Identify which cell holds the provided text, then report its [x, y] central coordinate. 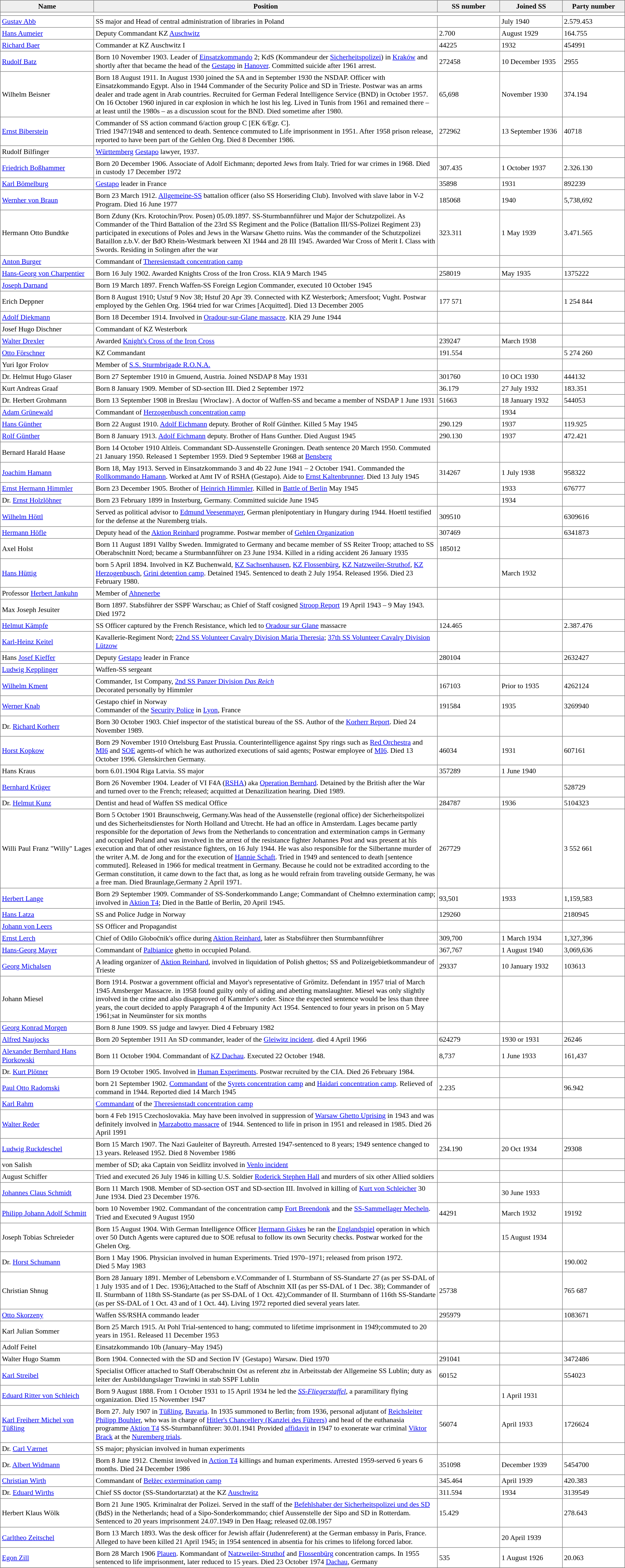
119.925 [593, 424]
177 571 [469, 301]
444132 [593, 377]
Born 23 February 1899 in Insterburg, Germany. Committed suicide June 1945 [266, 500]
Chief of Odilo Globočnik's office during Aktion Reinhard, later as Stabsführer then Sturmbannführer [266, 938]
April 1933 [531, 1424]
Position [266, 6]
Ludwig Kepplinger [47, 669]
Born 8 January 1909. Member of SD-section III. Died 2 September 1972 [266, 388]
96.942 [593, 1088]
Born 20 September 1911 An SD commander, leader of the Gleiwitz incident. died 4 April 1966 [266, 1039]
10 December 1935 [531, 61]
August Schiffer [47, 1177]
1 April 1931 [531, 1396]
2180945 [593, 914]
Adam Grünewald [47, 412]
554023 [593, 1375]
60152 [469, 1375]
5454700 [593, 1465]
Georg Konrad Morgen [47, 1028]
Party number [593, 6]
2.387.476 [593, 626]
Christian Wirth [47, 1481]
190.002 [593, 1262]
164.755 [593, 33]
Kurt Andreas Graaf [47, 388]
Karl Streibel [47, 1375]
278.643 [593, 1513]
Born 8 June 1912. Chemist involved in Action T4 killings and human experiments. Arrested 1959-served 6 years 6 months. Died 24 December 1986 [266, 1465]
Hans Kraus [47, 771]
290.130 [469, 436]
2632427 [593, 658]
15 August 1934 [531, 1237]
Rolf Günther [47, 436]
528729 [593, 787]
Wilhelm Beisner [47, 94]
5,738,692 [593, 200]
Adolf Feitel [47, 1347]
Kavallerie-Regiment Nord; 22nd SS Volunteer Cavalry Division Maria Theresia; 37th SS Volunteer Cavalry Division Lützow [266, 642]
May 1935 [531, 273]
Yuri Igor Frolov [47, 365]
1930 or 1931 [531, 1039]
1 October 1937 [531, 168]
185012 [469, 549]
Johann von Leers [47, 926]
309510 [469, 516]
Joachim Hamann [47, 473]
Alfred Naujocks [47, 1039]
Professor Herbert Jankuhn [47, 593]
Hans Latza [47, 914]
Werner Knab [47, 706]
544053 [593, 400]
Hans-Georg Mayer [47, 950]
Deputy Commandant KZ Auschwitz [266, 33]
Ernst Lerch [47, 938]
51663 [469, 400]
1083671 [593, 1315]
Commander, 1st Company, 2nd SS Panzer Division Das ReichDecorated personally by Himmler [266, 686]
295979 [469, 1315]
Karl Julian Sommer [47, 1331]
Johann Miesel [47, 999]
Hans Günther [47, 424]
1 June 1933 [531, 1056]
56074 [469, 1424]
Born 16 July 1902. Awarded Knights Cross of the Iron Cross. KIA 9 March 1945 [266, 273]
323.311 [469, 233]
Gustav Abb [47, 21]
Commandant of Palbianice ghetto in occupied Poland. [266, 950]
20 Oct 1934 [531, 1149]
Dentist and head of Waffen SS medical Office [266, 803]
Willi Paul Franz "Willy" Lages [47, 848]
1935 [531, 706]
SS Officer captured by the French Resistance, which led to Oradour sur Glane massacre [266, 626]
10 January 1932 [531, 966]
Philipp Johann Adolf Schmitt [47, 1213]
20 April 1939 [531, 1537]
36.179 [469, 388]
Adolf Diekmann [47, 317]
3269940 [593, 706]
Born 19 October 1905. Involved in Human Experiments. Postwar recruited by the CIA. Died 26 February 1984. [266, 1072]
4262124 [593, 686]
born 6.01.1904 Riga Latvia. SS major [266, 771]
Paul Otto Radomski [47, 1088]
Born 11 March 1908. Member of SD-section OST and SD-section III. Involved in killing of Kurt von Schleicher 30 June 1934. Died 23 December 1976. [266, 1193]
SS major and Head of central administration of libraries in Poland [266, 21]
SS and Police Judge in Norway [266, 914]
SS number [469, 6]
93,501 [469, 898]
Josef Hugo Dischner [47, 329]
307469 [469, 533]
Commandant of Theresienstadt concentration camp [266, 261]
Einsatzkommando 10b (January–May 1945) [266, 1347]
December 1939 [531, 1465]
3 552 661 [593, 848]
Dr. Ernst Holzlöhner [47, 500]
Alexander Bernhard Hans Piorkowski [47, 1056]
10 OCt 1930 [531, 377]
191.554 [469, 353]
234.190 [469, 1149]
Born 1897. Stabsführer der SSPF Warschau; as Chief of Staff cosigned Stroop Report 19 April 1943 – 9 May 1943. Died 1972 [266, 609]
1 254 844 [593, 301]
272962 [469, 131]
3139549 [593, 1492]
Born 8 January 1913. Adolf Eichmann deputy. Brother of Hans Gunther. Died August 1945 [266, 436]
KZ Commandant [266, 353]
1 March 1934 [531, 938]
Herbert Lange [47, 898]
765 687 [593, 1290]
Karl Bömelburg [47, 184]
20.063 [593, 1558]
6309616 [593, 516]
3.471.565 [593, 233]
2.579.453 [593, 21]
Bernard Harald Haase [47, 452]
November 1930 [531, 94]
Dr. Richard Korherr [47, 726]
SS major; physician involved in human experiments [266, 1449]
Joined SS [531, 6]
Born 13 September 1908 in Breslau {Wroclaw}. A doctor of Waffen-SS and became a member of NSDAP 1 June 1931 [266, 400]
2.700 [469, 33]
Born 30 October 1903. Chief inspector of the statistical bureau of the SS. Author of the Korherr Report. Died 24 November 1989. [266, 726]
Dr. Herbert Grohmann [47, 400]
August 1929 [531, 33]
185068 [469, 200]
309,700 [469, 938]
Richard Baer [47, 45]
Commandant of the Theresienstadt concentration camp [266, 1104]
Commander at KZ Auschwitz I [266, 45]
27 July 1932 [531, 388]
Born 20 December 1906. Associate of Adolf Eichmann; deported Jews from Italy. Tried for war crimes in 1968. Died in custody 17 December 1972 [266, 168]
Born 11 October 1904. Commandant of KZ Dachau. Executed 22 October 1948. [266, 1056]
Hans Josef Kieffer [47, 658]
Hermann Höfle [47, 533]
Karl Freiherr Michel von Tüßling [47, 1424]
Deputy Gestapo leader in France [266, 658]
307.435 [469, 168]
Walter Drexler [47, 341]
Axel Holst [47, 549]
Born 22 August 1910. Adolf Eichmann deputy. Brother of Rolf Günther. Killed 5 May 1945 [266, 424]
267729 [469, 848]
284787 [469, 803]
Tried and executed 26 July 1946 in killing U.S. Soldier Roderick Stephen Hall and murders of six other Allied soldiers [266, 1177]
Dr. Albert Widmann [47, 1465]
Carltheo Zeitschel [47, 1537]
Karl-Heinz Keitel [47, 642]
Anton Burger [47, 261]
314267 [469, 473]
301760 [469, 377]
Helmut Kämpfe [47, 626]
Waffen-SS sergeant [266, 669]
124.465 [469, 626]
Herbert Klaus Wölk [47, 1513]
2.326.130 [593, 168]
291041 [469, 1359]
280104 [469, 658]
1726624 [593, 1424]
1 July 1938 [531, 473]
Born 23 December 1905. Brother of Heinrich Himmler. Killed in Battle of Berlin May 1945 [266, 488]
Born 1 May 1906. Physician involved in human Experiments. Tried 1970–1971; released from prison 1972. Died 5 May 1983 [266, 1262]
29337 [469, 966]
535 [469, 1558]
Member of Ahnenerbe [266, 593]
2955 [593, 61]
Member of S.S. Sturmbrigade R.O.N.A. [266, 365]
420.383 [593, 1481]
1936 [531, 803]
July 1940 [531, 21]
Joseph Darnand [47, 285]
Otto Skorzeny [47, 1315]
1 August 1940 [531, 950]
Hans Hüttig [47, 573]
25738 [469, 1290]
19192 [593, 1213]
Wilhelm Höttl [47, 516]
March 1938 [531, 341]
Ernst Hermann Himmler [47, 488]
Wilhelm Kment [47, 686]
345.464 [469, 1481]
1375222 [593, 273]
Rudolf Bilfinger [47, 152]
44225 [469, 45]
6341873 [593, 533]
1 May 1939 [531, 233]
Born 23 March 1912. Allgemeine-SS battalion officer (also SS Horseriding Club). Involved with slave labor in V-2 Program. Died 16 June 1977 [266, 200]
Chief SS doctor (SS-Standortarztat) at the KZ Auschwitz [266, 1492]
April 1939 [531, 1481]
676777 [593, 488]
Born 27 September 1910 in Gmuend, Austria. Joined NSDAP 8 May 1931 [266, 377]
Hans Aumeier [47, 33]
1,159,583 [593, 898]
Born 18 December 1914. Involved in Oradour-sur-Glane massacre. KIA 29 June 1944 [266, 317]
Erich Deppner [47, 301]
46034 [469, 751]
472.421 [593, 436]
892239 [593, 184]
Commandant of Herzogenbusch concentration camp [266, 412]
Gestapo leader in France [266, 184]
103613 [593, 966]
607161 [593, 751]
Württemberg Gestapo lawyer, 1937. [266, 152]
40718 [593, 131]
183.351 [593, 388]
Egon Zill [47, 1558]
191584 [469, 706]
374.194 [593, 94]
1940 [531, 200]
Walter Hugo Stamm [47, 1359]
Dr. Eduard Wirths [47, 1492]
1 June 1940 [531, 771]
Name [47, 6]
Christian Shnug [47, 1290]
357289 [469, 771]
Born 8 June 1909. SS judge and lawyer. Died 4 February 1982 [266, 1028]
Prior to 1935 [531, 686]
Eduard Ritter von Schleich [47, 1396]
Rudolf Batz [47, 61]
Karl Rahm [47, 1104]
1 August 1926 [531, 1558]
Deputy head of the Aktion Reinhard programme. Postwar member of Gehlen Organization [266, 533]
Otto Förschner [47, 353]
Born 9 August 1888. From 1 October 1931 to 15 April 1934 he led the SS-Fliegerstaffel, a paramilitary flying organization. Died 15 November 1947 [266, 1396]
258019 [469, 273]
Max Joseph Jesuiter [47, 609]
Dr. Helmut Kunz [47, 803]
Dr. Horst Schumann [47, 1262]
Walter Reder [47, 1124]
1,327,396 [593, 938]
Awarded Knight's Cross of the Iron Cross [266, 341]
2.235 [469, 1088]
Ernst Biberstein [47, 131]
3,069,636 [593, 950]
239247 [469, 341]
958322 [593, 473]
65,698 [469, 94]
born 10 November 1902. Commandant of the concentration camp Fort Breendonk and the SS-Sammellager Mecheln. Tried and Executed 9 August 1950 [266, 1213]
Born 19 March 1897. French Waffen-SS Foreign Legion Commander, executed 10 October 1945 [266, 285]
Commandant of KZ Westerbork [266, 329]
Hans-Georg von Charpentier [47, 273]
311.594 [469, 1492]
A leading organizer of Aktion Reinhard, involved in liquidation of Polish ghettos; SS and Polizeigebietkommandeur of Trieste [266, 966]
44291 [469, 1213]
3472486 [593, 1359]
8,737 [469, 1056]
624279 [469, 1039]
129260 [469, 914]
Ludwig Ruckdeschel [47, 1149]
Wernher von Braun [47, 200]
Born 1904. Connected with the SD and Section IV {Gestapo} Warsaw. Died 1970 [266, 1359]
Friedrich Boßhammer [47, 168]
Johannes Claus Schmidt [47, 1193]
SS Officer and Propagandist [266, 926]
13 September 1936 [531, 131]
Georg Michalsen [47, 966]
35898 [469, 184]
Joseph Tobias Schreieder [47, 1237]
5104323 [593, 803]
Gestapo chief in NorwayCommander of the Security Police in Lyon, France [266, 706]
161,437 [593, 1056]
Dr. Carl Værnet [47, 1449]
15.429 [469, 1513]
member of SD; aka Captain von Seidlitz involved in Venlo incident [266, 1165]
26246 [593, 1039]
Horst Kopkow [47, 751]
18 January 1932 [531, 400]
von Salish [47, 1165]
454991 [593, 45]
Hermann Otto Bundtke [47, 233]
Waffen SS/RSHA commando leader [266, 1315]
167103 [469, 686]
1932 [531, 45]
Dr. Kurt Plötner [47, 1072]
5 274 260 [593, 353]
367,767 [469, 950]
Commandant of Bełżec extermination camp [266, 1481]
Dr. Helmut Hugo Glaser [47, 377]
29308 [593, 1149]
Bernhard Krüger [47, 787]
272458 [469, 61]
351098 [469, 1465]
290.129 [469, 424]
30 June 1933 [531, 1193]
